Scan for the cell matching the given text and deliver its [x, y] coordinate at center. 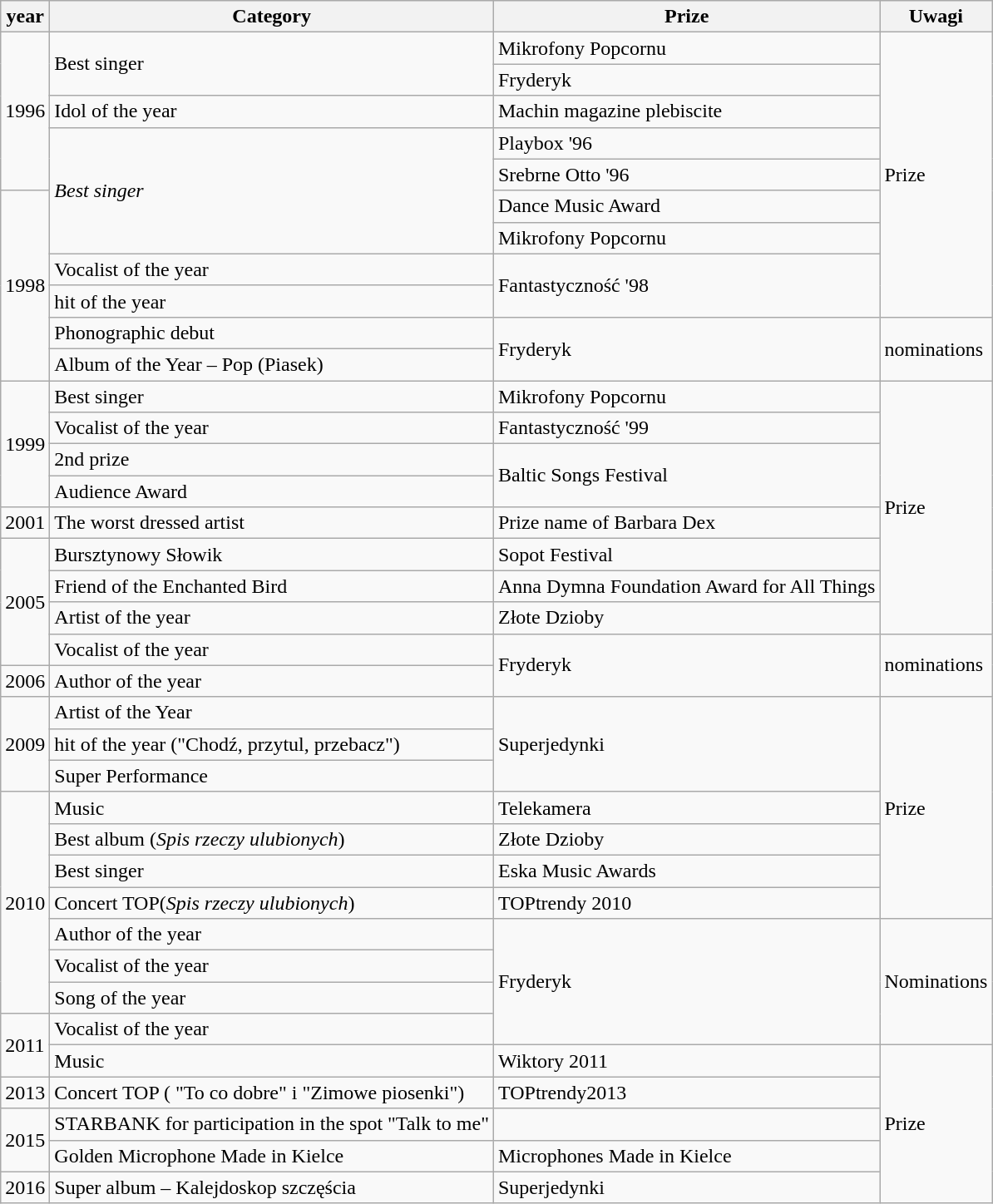
Category [272, 17]
2015 [25, 1140]
Artist of the year [272, 618]
1999 [25, 444]
Concert TOP(Spis rzeczy ulubionych) [272, 902]
Uwagi [936, 17]
STARBANK for participation in the spot "Talk to me" [272, 1124]
year [25, 17]
Golden Microphone Made in Kielce [272, 1156]
Microphones Made in Kielce [686, 1156]
Friend of the Enchanted Bird [272, 586]
Song of the year [272, 998]
Eska Music Awards [686, 871]
Best album (Spis rzeczy ulubionych) [272, 839]
2006 [25, 681]
Artist of the Year [272, 713]
TOPtrendy 2010 [686, 902]
2009 [25, 744]
Phonographic debut [272, 333]
Audience Award [272, 491]
2nd prize [272, 460]
Fantastyczność '98 [686, 285]
2011 [25, 1045]
1996 [25, 111]
Idol of the year [272, 111]
Srebrne Otto '96 [686, 175]
Prize name of Barbara Dex [686, 523]
Concert TOP ( "To co dobre" i "Zimowe piosenki") [272, 1093]
Fantastyczność '99 [686, 428]
Dance Music Award [686, 206]
2013 [25, 1093]
Wiktory 2011 [686, 1061]
2010 [25, 902]
2001 [25, 523]
Telekamera [686, 807]
Album of the Year – Pop (Piasek) [272, 364]
Super album – Kalejdoskop szczęścia [272, 1187]
The worst dressed artist [272, 523]
TOPtrendy2013 [686, 1093]
hit of the year ("Chodź, przytul, przebacz") [272, 744]
2016 [25, 1187]
Machin magazine plebiscite [686, 111]
Bursztynowy Słowik [272, 555]
Playbox '96 [686, 143]
Baltic Songs Festival [686, 476]
2005 [25, 602]
Anna Dymna Foundation Award for All Things [686, 586]
1998 [25, 285]
Sopot Festival [686, 555]
Nominations [936, 982]
Super Performance [272, 776]
hit of the year [272, 301]
